Return the [x, y] coordinate for the center point of the cell that contains the specified text.  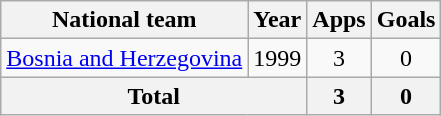
Goals [406, 20]
Apps [339, 20]
1999 [278, 58]
Year [278, 20]
National team [124, 20]
Bosnia and Herzegovina [124, 58]
Total [154, 96]
